Return (x, y) of the center of cell containing provided text 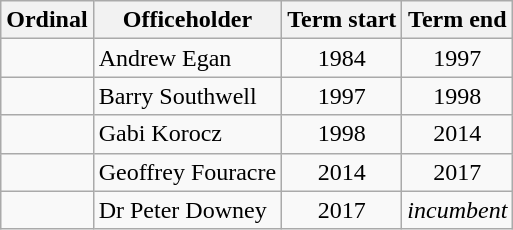
Andrew Egan (188, 58)
incumbent (458, 210)
Officeholder (188, 20)
Dr Peter Downey (188, 210)
Barry Southwell (188, 96)
Term end (458, 20)
Ordinal (47, 20)
1984 (342, 58)
Geoffrey Fouracre (188, 172)
Term start (342, 20)
Gabi Korocz (188, 134)
